From the cell containing the given text, extract its center point as [x, y] coordinate. 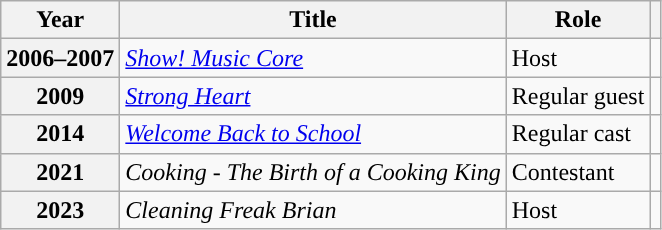
Regular cast [578, 134]
2021 [60, 172]
Regular guest [578, 96]
Cleaning Freak Brian [313, 210]
Strong Heart [313, 96]
2014 [60, 134]
Welcome Back to School [313, 134]
2023 [60, 210]
Title [313, 20]
Role [578, 20]
Contestant [578, 172]
2009 [60, 96]
Show! Music Core [313, 58]
Year [60, 20]
2006–2007 [60, 58]
Cooking - The Birth of a Cooking King [313, 172]
